Capture the cell that displays the provided text and extract its (X, Y) central coordinate. 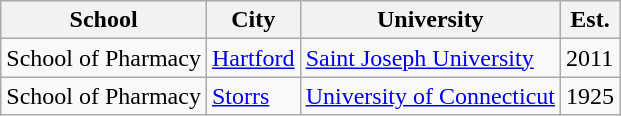
University of Connecticut (430, 96)
2011 (590, 58)
Est. (590, 20)
Storrs (253, 96)
City (253, 20)
School (104, 20)
Saint Joseph University (430, 58)
University (430, 20)
1925 (590, 96)
Hartford (253, 58)
